Detect which cell encompasses the target text, then output its [x, y] center coordinate. 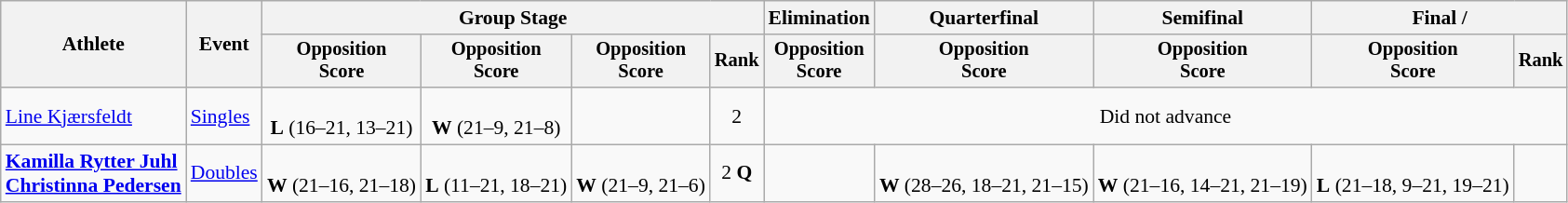
Quarterfinal [985, 18]
Final / [1441, 18]
Athlete [93, 45]
W (21–9, 21–8) [496, 115]
2 [737, 115]
Did not advance [1166, 115]
Kamilla Rytter JuhlChristinna Pedersen [93, 173]
W (21–16, 14–21, 21–19) [1202, 173]
Doubles [224, 173]
W (21–16, 21–18) [342, 173]
L (11–21, 18–21) [496, 173]
Elimination [819, 18]
L (21–18, 9–21, 19–21) [1413, 173]
L (16–21, 13–21) [342, 115]
Event [224, 45]
W (21–9, 21–6) [640, 173]
Line Kjærsfeldt [93, 115]
2 Q [737, 173]
W (28–26, 18–21, 21–15) [985, 173]
Singles [224, 115]
Semifinal [1202, 18]
Group Stage [514, 18]
